Capture the cell that displays the provided text and extract its (x, y) central coordinate. 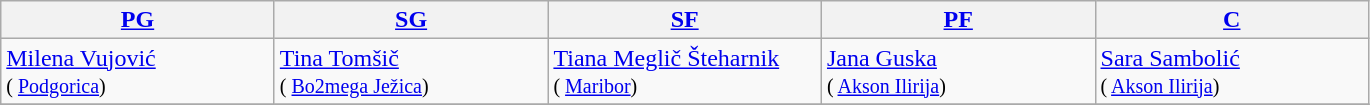
SG (411, 20)
PG (138, 20)
C (1232, 20)
Milena Vujović ( Podgorica) (138, 72)
Sara Sambolić ( Akson Ilirija) (1232, 72)
Jana Guska ( Akson Ilirija) (958, 72)
SF (685, 20)
PF (958, 20)
Tina Tomšič ( Bo2mega Ježica) (411, 72)
Tiana Meglič Šteharnik ( Maribor) (685, 72)
